Return the [X, Y] coordinate for the center point of the cell that contains the specified text.  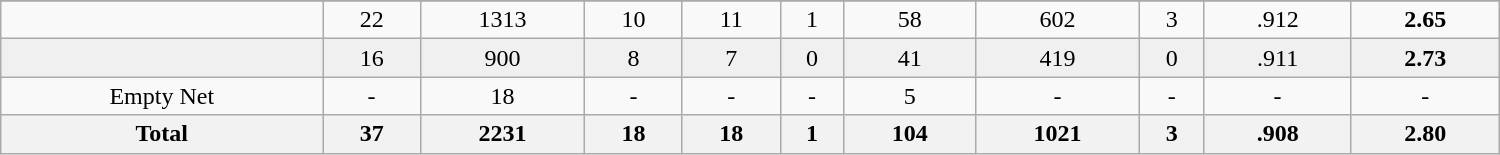
58 [910, 20]
.908 [1278, 134]
10 [634, 20]
104 [910, 134]
1313 [502, 20]
8 [634, 58]
7 [731, 58]
2231 [502, 134]
602 [1057, 20]
900 [502, 58]
37 [372, 134]
16 [372, 58]
41 [910, 58]
.912 [1278, 20]
2.65 [1425, 20]
2.80 [1425, 134]
11 [731, 20]
Total [162, 134]
1021 [1057, 134]
2.73 [1425, 58]
5 [910, 96]
.911 [1278, 58]
22 [372, 20]
Empty Net [162, 96]
419 [1057, 58]
